Detect which cell encompasses the target text, then output its [X, Y] center coordinate. 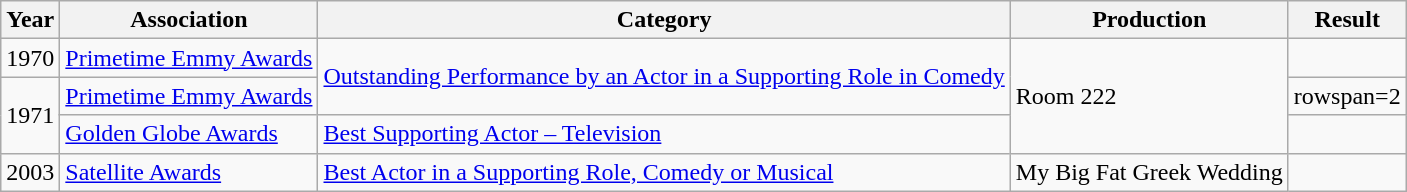
Best Supporting Actor – Television [664, 134]
Room 222 [1149, 96]
My Big Fat Greek Wedding [1149, 172]
Association [189, 20]
1971 [30, 115]
Satellite Awards [189, 172]
Year [30, 20]
Production [1149, 20]
Golden Globe Awards [189, 134]
Best Actor in a Supporting Role, Comedy or Musical [664, 172]
Outstanding Performance by an Actor in a Supporting Role in Comedy [664, 77]
Result [1347, 20]
1970 [30, 58]
rowspan=2 [1347, 96]
2003 [30, 172]
Category [664, 20]
